Determine the (x, y) coordinate at the center of the cell enclosing the given text.  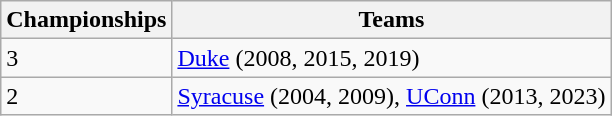
Syracuse (2004, 2009), UConn (2013, 2023) (392, 96)
Duke (2008, 2015, 2019) (392, 58)
3 (86, 58)
2 (86, 96)
Championships (86, 20)
Teams (392, 20)
